Extract the [x, y] coordinate from the center of the cell holding the provided text.  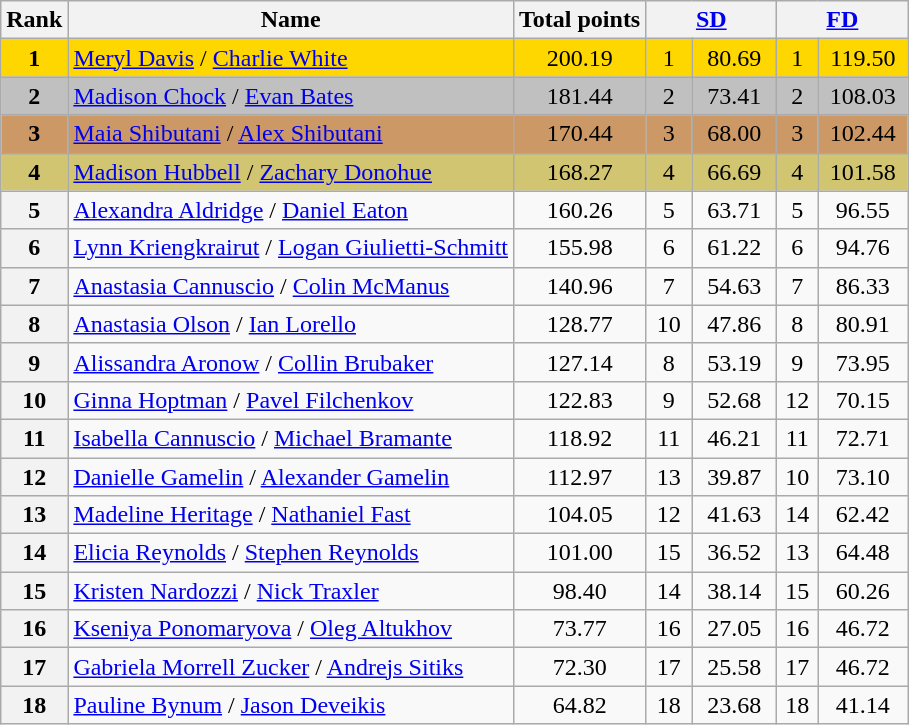
41.14 [863, 705]
Total points [580, 20]
73.77 [580, 629]
70.15 [863, 400]
102.44 [863, 134]
63.71 [734, 210]
47.86 [734, 324]
Kseniya Ponomaryova / Oleg Altukhov [291, 629]
80.69 [734, 58]
155.98 [580, 248]
Rank [34, 20]
Alissandra Aronow / Collin Brubaker [291, 362]
73.95 [863, 362]
101.00 [580, 553]
62.42 [863, 515]
60.26 [863, 591]
118.92 [580, 438]
46.21 [734, 438]
200.19 [580, 58]
64.82 [580, 705]
66.69 [734, 172]
112.97 [580, 477]
Danielle Gamelin / Alexander Gamelin [291, 477]
98.40 [580, 591]
52.68 [734, 400]
38.14 [734, 591]
101.58 [863, 172]
Isabella Cannuscio / Michael Bramante [291, 438]
Meryl Davis / Charlie White [291, 58]
Ginna Hoptman / Pavel Filchenkov [291, 400]
140.96 [580, 286]
Elicia Reynolds / Stephen Reynolds [291, 553]
94.76 [863, 248]
36.52 [734, 553]
25.58 [734, 667]
54.63 [734, 286]
Name [291, 20]
61.22 [734, 248]
108.03 [863, 96]
FD [842, 20]
23.68 [734, 705]
Maia Shibutani / Alex Shibutani [291, 134]
Gabriela Morrell Zucker / Andrejs Sitiks [291, 667]
Pauline Bynum / Jason Deveikis [291, 705]
Anastasia Cannuscio / Colin McManus [291, 286]
73.10 [863, 477]
160.26 [580, 210]
119.50 [863, 58]
127.14 [580, 362]
181.44 [580, 96]
80.91 [863, 324]
64.48 [863, 553]
Alexandra Aldridge / Daniel Eaton [291, 210]
72.30 [580, 667]
122.83 [580, 400]
73.41 [734, 96]
68.00 [734, 134]
104.05 [580, 515]
86.33 [863, 286]
168.27 [580, 172]
41.63 [734, 515]
96.55 [863, 210]
39.87 [734, 477]
Lynn Kriengkrairut / Logan Giulietti-Schmitt [291, 248]
53.19 [734, 362]
SD [712, 20]
Anastasia Olson / Ian Lorello [291, 324]
170.44 [580, 134]
128.77 [580, 324]
72.71 [863, 438]
27.05 [734, 629]
Madison Chock / Evan Bates [291, 96]
Madison Hubbell / Zachary Donohue [291, 172]
Madeline Heritage / Nathaniel Fast [291, 515]
Kristen Nardozzi / Nick Traxler [291, 591]
